Find where the given text appears and provide that cell's center as [X, Y] coordinate. 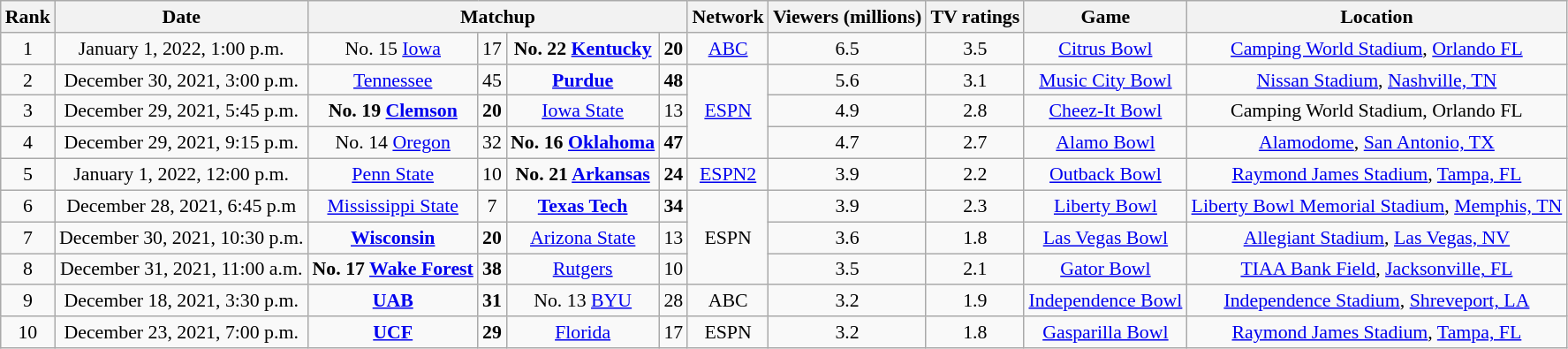
January 1, 2022, 12:00 p.m. [182, 174]
Gator Bowl [1105, 269]
2.7 [975, 142]
December 30, 2021, 10:30 p.m. [182, 237]
No. 16 Oklahoma [583, 142]
Rutgers [583, 269]
Mississippi State [392, 206]
Liberty Bowl [1105, 206]
5.6 [847, 80]
Purdue [583, 80]
4.7 [847, 142]
Penn State [392, 174]
Alamodome, San Antonio, TX [1376, 142]
UAB [392, 300]
Music City Bowl [1105, 80]
No. 19 Clemson [392, 110]
48 [673, 80]
38 [492, 269]
Iowa State [583, 110]
2.3 [975, 206]
December 30, 2021, 3:00 p.m. [182, 80]
December 29, 2021, 9:15 p.m. [182, 142]
December 29, 2021, 5:45 p.m. [182, 110]
Florida [583, 331]
Allegiant Stadium, Las Vegas, NV [1376, 237]
Cheez-It Bowl [1105, 110]
No. 15 Iowa [392, 48]
TIAA Bank Field, Jacksonville, FL [1376, 269]
34 [673, 206]
Nissan Stadium, Nashville, TN [1376, 80]
47 [673, 142]
Texas Tech [583, 206]
6 [28, 206]
December 23, 2021, 7:00 p.m. [182, 331]
December 18, 2021, 3:30 p.m. [182, 300]
3.1 [975, 80]
1.9 [975, 300]
Matchup [497, 16]
2.1 [975, 269]
Las Vegas Bowl [1105, 237]
No. 14 Oregon [392, 142]
45 [492, 80]
Tennessee [392, 80]
2 [28, 80]
ESPN2 [728, 174]
No. 21 Arkansas [583, 174]
8 [28, 269]
January 1, 2022, 1:00 p.m. [182, 48]
Outback Bowl [1105, 174]
TV ratings [975, 16]
No. 17 Wake Forest [392, 269]
Wisconsin [392, 237]
24 [673, 174]
31 [492, 300]
Citrus Bowl [1105, 48]
Location [1376, 16]
December 28, 2021, 6:45 p.m [182, 206]
Arizona State [583, 237]
No. 13 BYU [583, 300]
6.5 [847, 48]
December 31, 2021, 11:00 a.m. [182, 269]
Game [1105, 16]
Alamo Bowl [1105, 142]
Network [728, 16]
Viewers (millions) [847, 16]
Date [182, 16]
Independence Bowl [1105, 300]
Gasparilla Bowl [1105, 331]
5 [28, 174]
4.9 [847, 110]
9 [28, 300]
2.8 [975, 110]
Independence Stadium, Shreveport, LA [1376, 300]
1 [28, 48]
3.6 [847, 237]
Liberty Bowl Memorial Stadium, Memphis, TN [1376, 206]
2.2 [975, 174]
28 [673, 300]
Rank [28, 16]
3 [28, 110]
No. 22 Kentucky [583, 48]
32 [492, 142]
29 [492, 331]
4 [28, 142]
UCF [392, 331]
